Determine the (X, Y) coordinate at the center of the cell enclosing the given text.  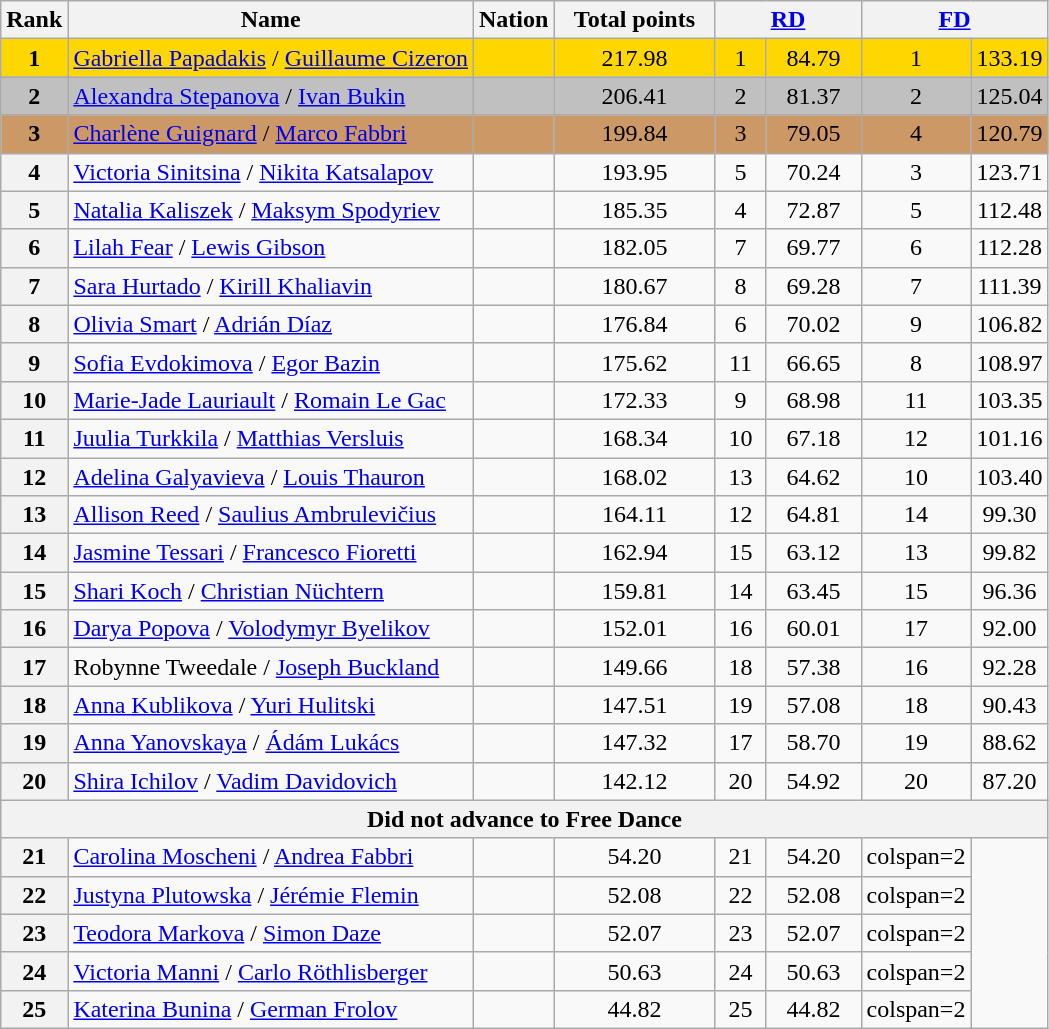
99.82 (1010, 553)
123.71 (1010, 172)
206.41 (634, 96)
175.62 (634, 362)
182.05 (634, 248)
Robynne Tweedale / Joseph Buckland (271, 667)
54.92 (814, 781)
Anna Kublikova / Yuri Hulitski (271, 705)
Juulia Turkkila / Matthias Versluis (271, 438)
Darya Popova / Volodymyr Byelikov (271, 629)
Name (271, 20)
57.08 (814, 705)
Jasmine Tessari / Francesco Fioretti (271, 553)
133.19 (1010, 58)
Olivia Smart / Adrián Díaz (271, 324)
Anna Yanovskaya / Ádám Lukács (271, 743)
Katerina Bunina / German Frolov (271, 1009)
180.67 (634, 286)
199.84 (634, 134)
Sara Hurtado / Kirill Khaliavin (271, 286)
92.28 (1010, 667)
Alexandra Stepanova / Ivan Bukin (271, 96)
70.02 (814, 324)
164.11 (634, 515)
168.02 (634, 477)
72.87 (814, 210)
176.84 (634, 324)
Victoria Sinitsina / Nikita Katsalapov (271, 172)
111.39 (1010, 286)
168.34 (634, 438)
87.20 (1010, 781)
Natalia Kaliszek / Maksym Spodyriev (271, 210)
147.51 (634, 705)
103.35 (1010, 400)
Total points (634, 20)
66.65 (814, 362)
Allison Reed / Saulius Ambrulevičius (271, 515)
68.98 (814, 400)
57.38 (814, 667)
RD (788, 20)
147.32 (634, 743)
96.36 (1010, 591)
92.00 (1010, 629)
63.12 (814, 553)
58.70 (814, 743)
120.79 (1010, 134)
112.28 (1010, 248)
88.62 (1010, 743)
106.82 (1010, 324)
112.48 (1010, 210)
Did not advance to Free Dance (524, 819)
193.95 (634, 172)
Lilah Fear / Lewis Gibson (271, 248)
Carolina Moscheni / Andrea Fabbri (271, 857)
Charlène Guignard / Marco Fabbri (271, 134)
125.04 (1010, 96)
84.79 (814, 58)
Gabriella Papadakis / Guillaume Cizeron (271, 58)
69.28 (814, 286)
172.33 (634, 400)
Victoria Manni / Carlo Röthlisberger (271, 971)
67.18 (814, 438)
79.05 (814, 134)
70.24 (814, 172)
81.37 (814, 96)
69.77 (814, 248)
FD (954, 20)
Justyna Plutowska / Jérémie Flemin (271, 895)
217.98 (634, 58)
64.81 (814, 515)
159.81 (634, 591)
Adelina Galyavieva / Louis Thauron (271, 477)
Shira Ichilov / Vadim Davidovich (271, 781)
Shari Koch / Christian Nüchtern (271, 591)
Nation (513, 20)
Sofia Evdokimova / Egor Bazin (271, 362)
90.43 (1010, 705)
63.45 (814, 591)
Teodora Markova / Simon Daze (271, 933)
Rank (34, 20)
152.01 (634, 629)
185.35 (634, 210)
Marie-Jade Lauriault / Romain Le Gac (271, 400)
162.94 (634, 553)
64.62 (814, 477)
60.01 (814, 629)
108.97 (1010, 362)
142.12 (634, 781)
149.66 (634, 667)
99.30 (1010, 515)
101.16 (1010, 438)
103.40 (1010, 477)
